For the text-containing cell, return its midpoint in [x, y] coordinate format. 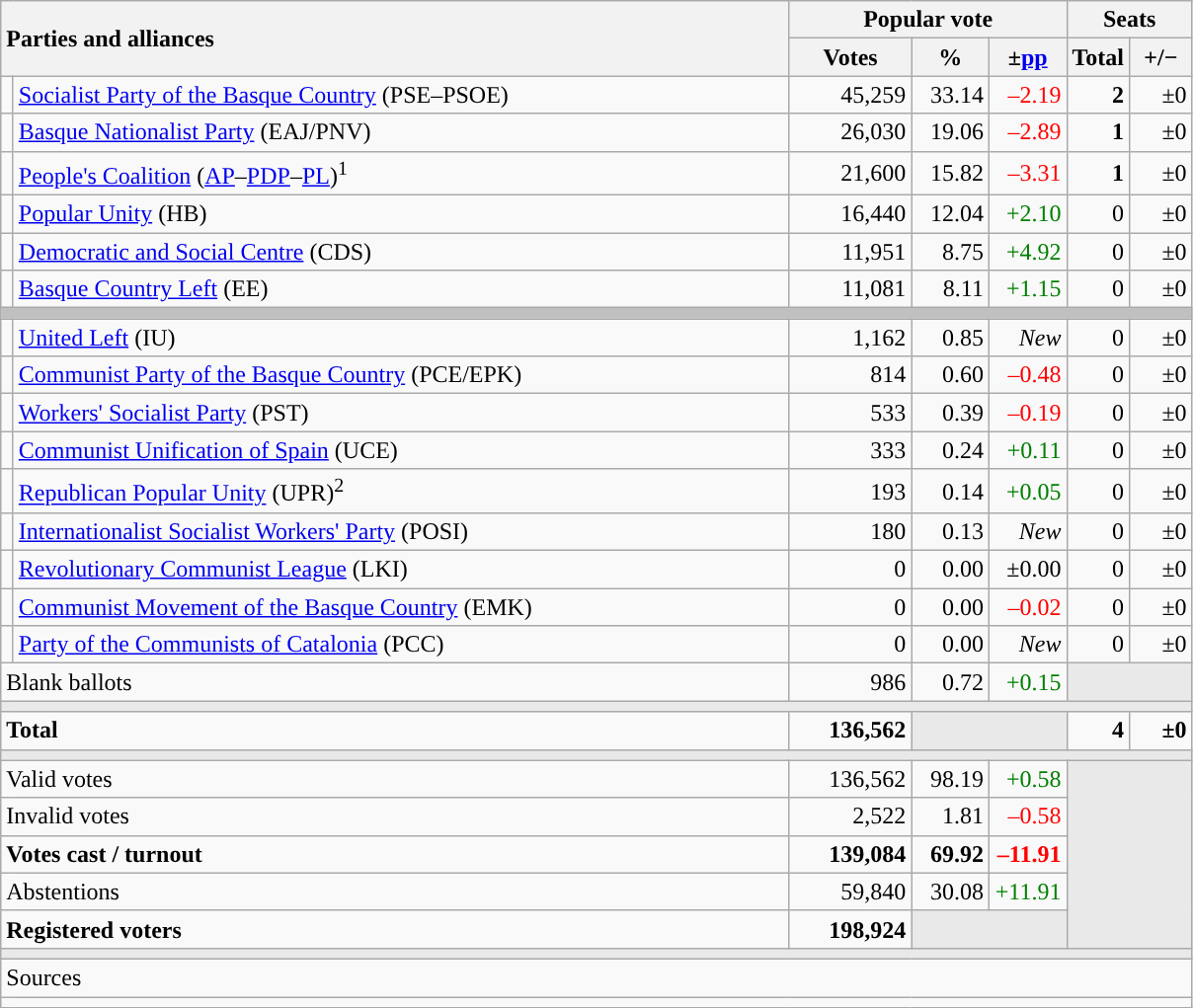
±0.00 [1027, 570]
11,081 [850, 289]
+0.58 [1027, 779]
180 [850, 532]
+11.91 [1027, 892]
0.72 [950, 682]
198,924 [850, 929]
Communist Unification of Spain (UCE) [401, 450]
Blank ballots [395, 682]
–2.89 [1027, 132]
Registered voters [395, 929]
Invalid votes [395, 816]
+/− [1161, 57]
Party of the Communists of Catalonia (PCC) [401, 645]
26,030 [850, 132]
193 [850, 492]
1,162 [850, 338]
11,951 [850, 252]
+2.10 [1027, 214]
Basque Country Left (EE) [401, 289]
Republican Popular Unity (UPR)2 [401, 492]
8.11 [950, 289]
Valid votes [395, 779]
–0.19 [1027, 413]
–2.19 [1027, 95]
–0.48 [1027, 375]
–11.91 [1027, 854]
30.08 [950, 892]
Votes [850, 57]
Revolutionary Communist League (LKI) [401, 570]
0.60 [950, 375]
333 [850, 450]
1.81 [950, 816]
0.13 [950, 532]
0.39 [950, 413]
814 [850, 375]
Popular Unity (HB) [401, 214]
33.14 [950, 95]
21,600 [850, 174]
Communist Movement of the Basque Country (EMK) [401, 607]
0.85 [950, 338]
Votes cast / turnout [395, 854]
15.82 [950, 174]
Communist Party of the Basque Country (PCE/EPK) [401, 375]
+1.15 [1027, 289]
Socialist Party of the Basque Country (PSE–PSOE) [401, 95]
+4.92 [1027, 252]
4 [1098, 731]
45,259 [850, 95]
% [950, 57]
986 [850, 682]
People's Coalition (AP–PDP–PL)1 [401, 174]
Democratic and Social Centre (CDS) [401, 252]
98.19 [950, 779]
–0.58 [1027, 816]
12.04 [950, 214]
8.75 [950, 252]
Internationalist Socialist Workers' Party (POSI) [401, 532]
–3.31 [1027, 174]
±pp [1027, 57]
0.24 [950, 450]
69.92 [950, 854]
–0.02 [1027, 607]
0.14 [950, 492]
Abstentions [395, 892]
Sources [596, 977]
533 [850, 413]
+0.15 [1027, 682]
139,084 [850, 854]
Workers' Socialist Party (PST) [401, 413]
+0.05 [1027, 492]
19.06 [950, 132]
16,440 [850, 214]
59,840 [850, 892]
Popular vote [928, 20]
Seats [1130, 20]
2 [1098, 95]
United Left (IU) [401, 338]
Basque Nationalist Party (EAJ/PNV) [401, 132]
+0.11 [1027, 450]
Parties and alliances [395, 39]
2,522 [850, 816]
